Search for the cell housing the specified text and yield its (x, y) center coordinate. 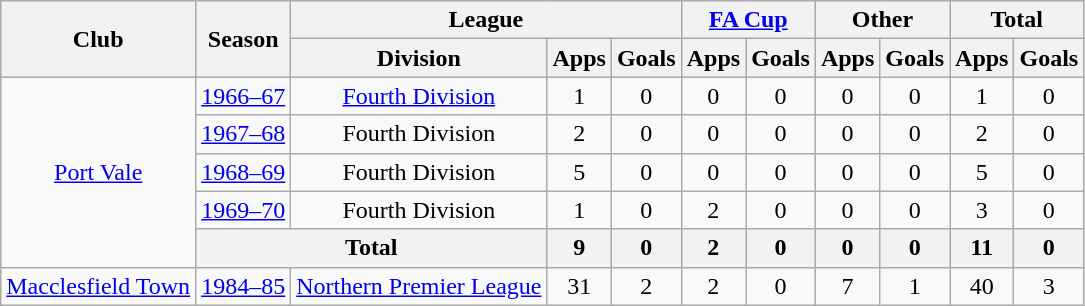
1968–69 (244, 172)
7 (847, 286)
Other (882, 20)
Macclesfield Town (98, 286)
1967–68 (244, 134)
1969–70 (244, 210)
Season (244, 39)
League (486, 20)
31 (579, 286)
Port Vale (98, 172)
9 (579, 248)
1966–67 (244, 96)
11 (982, 248)
FA Cup (748, 20)
40 (982, 286)
Club (98, 39)
Division (419, 58)
Northern Premier League (419, 286)
1984–85 (244, 286)
